Identify which cell holds the provided text, then report its [X, Y] central coordinate. 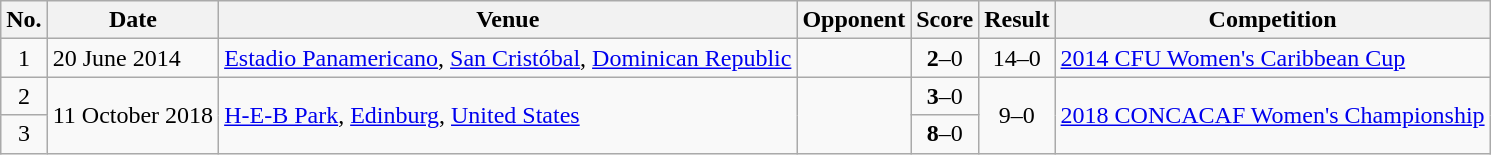
3 [24, 134]
3–0 [945, 96]
2 [24, 96]
Competition [1272, 20]
Venue [508, 20]
14–0 [1017, 58]
Result [1017, 20]
Date [132, 20]
2014 CFU Women's Caribbean Cup [1272, 58]
8–0 [945, 134]
Estadio Panamericano, San Cristóbal, Dominican Republic [508, 58]
2–0 [945, 58]
11 October 2018 [132, 115]
2018 CONCACAF Women's Championship [1272, 115]
No. [24, 20]
Score [945, 20]
1 [24, 58]
9–0 [1017, 115]
20 June 2014 [132, 58]
Opponent [854, 20]
H-E-B Park, Edinburg, United States [508, 115]
